Pinpoint the cell where the given text exists, returning its [X, Y] midpoint coordinate. 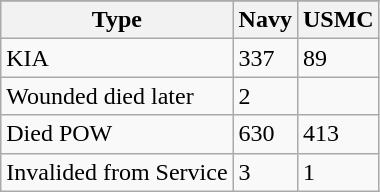
1 [338, 172]
630 [265, 134]
413 [338, 134]
2 [265, 96]
KIA [117, 58]
3 [265, 172]
337 [265, 58]
USMC [338, 20]
Type [117, 20]
Wounded died later [117, 96]
Invalided from Service [117, 172]
89 [338, 58]
Died POW [117, 134]
Navy [265, 20]
